Return (x, y) of the center of cell containing provided text 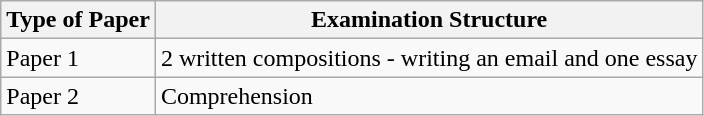
Paper 1 (78, 58)
Examination Structure (429, 20)
Paper 2 (78, 96)
Type of Paper (78, 20)
2 written compositions - writing an email and one essay (429, 58)
Comprehension (429, 96)
